Provide the [x, y] coordinate of the cell's center where the given text is located.  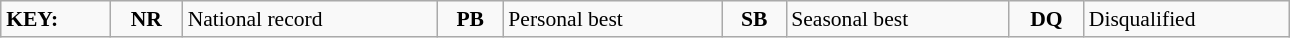
DQ [1046, 19]
KEY: [56, 19]
SB [754, 19]
Seasonal best [898, 19]
PB [470, 19]
NR [146, 19]
Personal best [612, 19]
Disqualified [1186, 19]
National record [310, 19]
